Return the (X, Y) coordinate for the center point of the cell that contains the specified text.  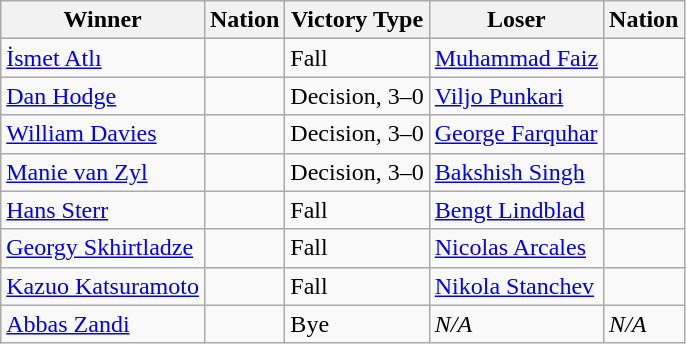
Manie van Zyl (103, 172)
Nicolas Arcales (516, 248)
Kazuo Katsuramoto (103, 286)
Muhammad Faiz (516, 58)
Winner (103, 20)
Hans Sterr (103, 210)
William Davies (103, 134)
Abbas Zandi (103, 324)
Victory Type (357, 20)
Bengt Lindblad (516, 210)
Bye (357, 324)
Georgy Skhirtladze (103, 248)
Bakshish Singh (516, 172)
İsmet Atlı (103, 58)
Nikola Stanchev (516, 286)
George Farquhar (516, 134)
Viljo Punkari (516, 96)
Loser (516, 20)
Dan Hodge (103, 96)
